Search for the cell housing the specified text and yield its [X, Y] center coordinate. 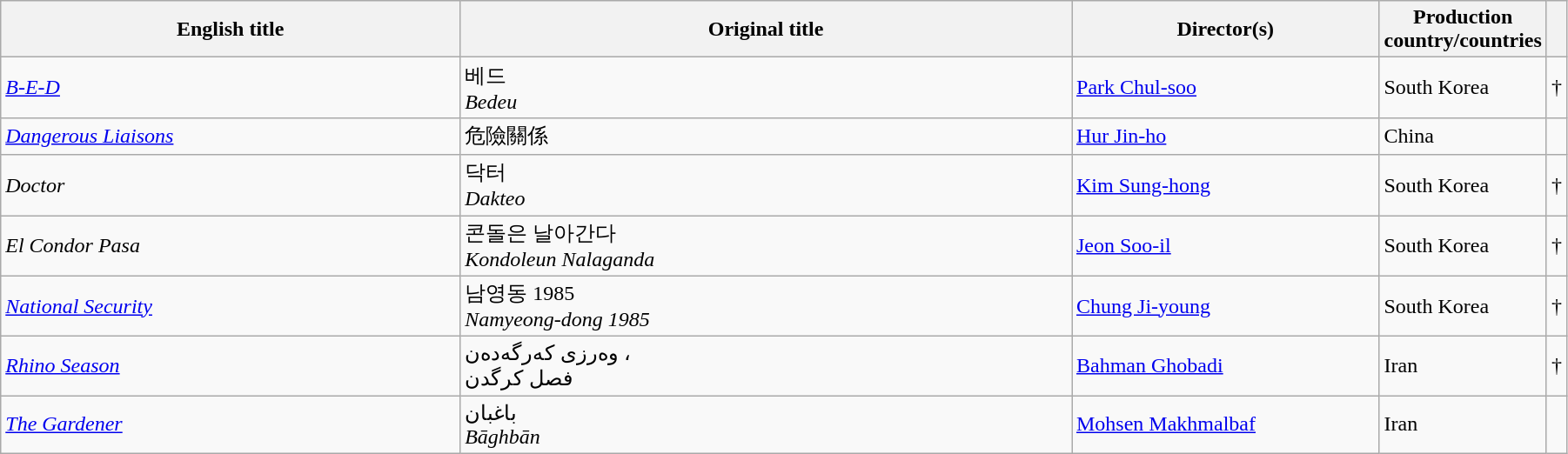
Jeon Soo-il [1225, 246]
وەرزی کەرگەدەن ، فصل کرگدن [766, 366]
China [1463, 136]
Bahman Ghobadi [1225, 366]
닥터Dakteo [766, 185]
باغبانBāghbān [766, 424]
Rhino Season [231, 366]
Doctor [231, 185]
English title [231, 30]
Dangerous Liaisons [231, 136]
危險關係 [766, 136]
Director(s) [1225, 30]
Production country/countries [1463, 30]
Chung Ji-young [1225, 306]
Park Chul-soo [1225, 88]
B-E-D [231, 88]
Mohsen Makhmalbaf [1225, 424]
콘돌은 날아간다Kondoleun Nalaganda [766, 246]
Hur Jin-ho [1225, 136]
Kim Sung-hong [1225, 185]
El Condor Pasa [231, 246]
Original title [766, 30]
National Security [231, 306]
베드Bedeu [766, 88]
The Gardener [231, 424]
남영동 1985Namyeong-dong 1985 [766, 306]
